Scan for the cell matching the given text and deliver its [x, y] coordinate at center. 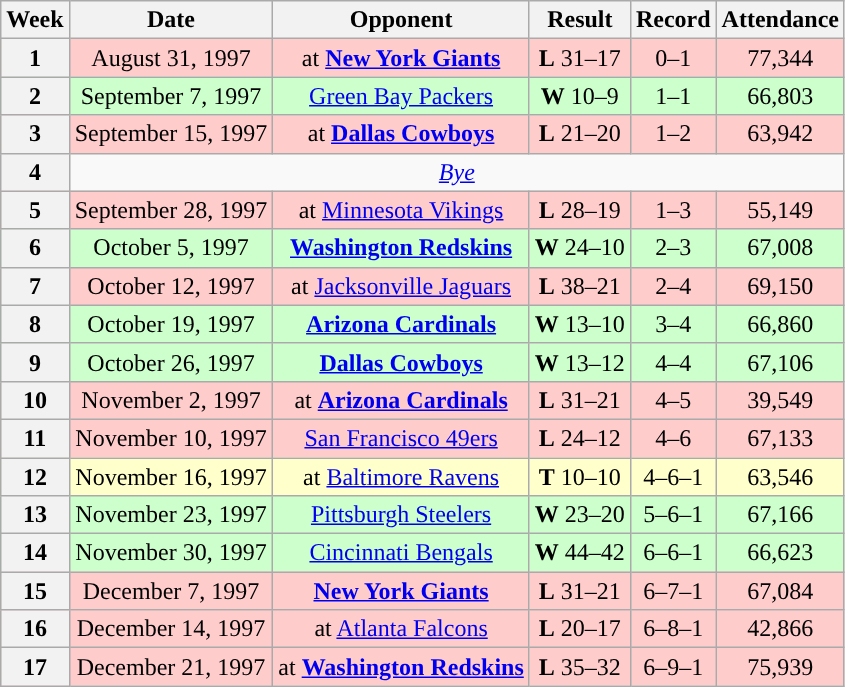
October 12, 1997 [171, 286]
4–4 [673, 362]
15 [35, 591]
October 5, 1997 [171, 248]
2–3 [673, 248]
42,866 [780, 629]
3 [35, 134]
W 24–10 [580, 248]
December 14, 1997 [171, 629]
11 [35, 438]
at Minnesota Vikings [401, 210]
L 21–20 [580, 134]
Green Bay Packers [401, 96]
New York Giants [401, 591]
66,803 [780, 96]
8 [35, 324]
L 31–17 [580, 58]
67,008 [780, 248]
12 [35, 477]
W 23–20 [580, 515]
at Arizona Cardinals [401, 400]
55,149 [780, 210]
November 2, 1997 [171, 400]
Attendance [780, 20]
4–6 [673, 438]
9 [35, 362]
W 44–42 [580, 553]
0–1 [673, 58]
Pittsburgh Steelers [401, 515]
August 31, 1997 [171, 58]
W 13–12 [580, 362]
4 [35, 172]
San Francisco 49ers [401, 438]
November 30, 1997 [171, 553]
63,546 [780, 477]
63,942 [780, 134]
7 [35, 286]
67,084 [780, 591]
17 [35, 667]
Arizona Cardinals [401, 324]
December 21, 1997 [171, 667]
November 16, 1997 [171, 477]
November 23, 1997 [171, 515]
2 [35, 96]
Week [35, 20]
77,344 [780, 58]
1–2 [673, 134]
L 35–32 [580, 667]
September 28, 1997 [171, 210]
Cincinnati Bengals [401, 553]
67,106 [780, 362]
at New York Giants [401, 58]
10 [35, 400]
Bye [456, 172]
1–1 [673, 96]
October 19, 1997 [171, 324]
October 26, 1997 [171, 362]
69,150 [780, 286]
5 [35, 210]
66,860 [780, 324]
at Baltimore Ravens [401, 477]
6–9–1 [673, 667]
L 28–19 [580, 210]
75,939 [780, 667]
6–7–1 [673, 591]
39,549 [780, 400]
13 [35, 515]
4–5 [673, 400]
at Washington Redskins [401, 667]
L 20–17 [580, 629]
Opponent [401, 20]
67,133 [780, 438]
6–8–1 [673, 629]
Record [673, 20]
14 [35, 553]
W 10–9 [580, 96]
5–6–1 [673, 515]
December 7, 1997 [171, 591]
1–3 [673, 210]
16 [35, 629]
at Dallas Cowboys [401, 134]
67,166 [780, 515]
T 10–10 [580, 477]
Result [580, 20]
L 24–12 [580, 438]
Washington Redskins [401, 248]
6–6–1 [673, 553]
September 7, 1997 [171, 96]
66,623 [780, 553]
November 10, 1997 [171, 438]
2–4 [673, 286]
4–6–1 [673, 477]
at Jacksonville Jaguars [401, 286]
Dallas Cowboys [401, 362]
at Atlanta Falcons [401, 629]
L 38–21 [580, 286]
3–4 [673, 324]
6 [35, 248]
W 13–10 [580, 324]
September 15, 1997 [171, 134]
Date [171, 20]
1 [35, 58]
